Output the (x, y) coordinate of the center of the cell containing the given text.  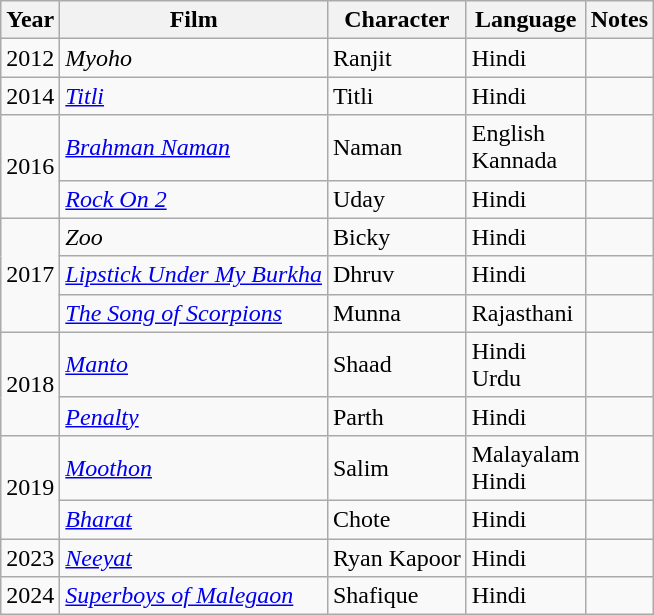
Shafique (396, 596)
Notes (619, 20)
Parth (396, 416)
Ryan Kapoor (396, 557)
Superboys of Malegaon (194, 596)
Rajasthani (526, 313)
2017 (30, 275)
Character (396, 20)
2019 (30, 486)
Manto (194, 364)
Munna (396, 313)
Shaad (396, 364)
Dhruv (396, 275)
2014 (30, 96)
Bicky (396, 237)
EnglishKannada (526, 148)
Year (30, 20)
2023 (30, 557)
Chote (396, 519)
HindiUrdu (526, 364)
Neeyat (194, 557)
Lipstick Under My Burkha (194, 275)
Zoo (194, 237)
Film (194, 20)
2024 (30, 596)
Salim (396, 468)
Naman (396, 148)
2012 (30, 58)
Language (526, 20)
Bharat (194, 519)
Penalty (194, 416)
Rock On 2 (194, 199)
The Song of Scorpions (194, 313)
Brahman Naman (194, 148)
MalayalamHindi (526, 468)
2016 (30, 166)
Ranjit (396, 58)
Myoho (194, 58)
2018 (30, 384)
Uday (396, 199)
Moothon (194, 468)
